Find where the given text appears and provide that cell's center as (x, y) coordinate. 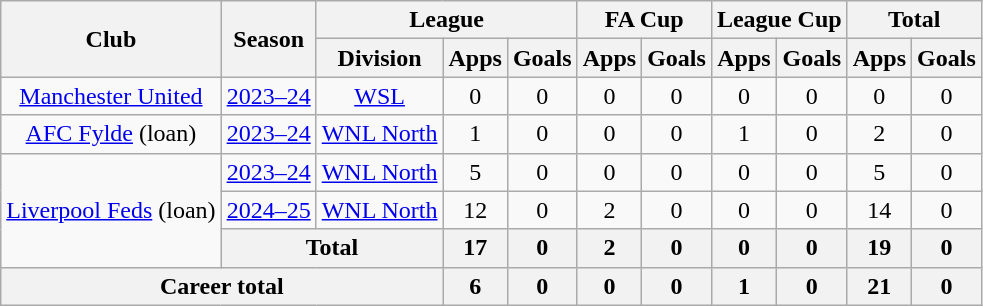
FA Cup (644, 20)
6 (475, 286)
AFC Fylde (loan) (111, 134)
WSL (380, 96)
2024–25 (268, 210)
19 (879, 248)
17 (475, 248)
League Cup (779, 20)
12 (475, 210)
League (446, 20)
Season (268, 39)
21 (879, 286)
Liverpool Feds (loan) (111, 210)
Club (111, 39)
Division (380, 58)
14 (879, 210)
Manchester United (111, 96)
Career total (222, 286)
